Provide the (X, Y) coordinate of the cell's center where the given text is located.  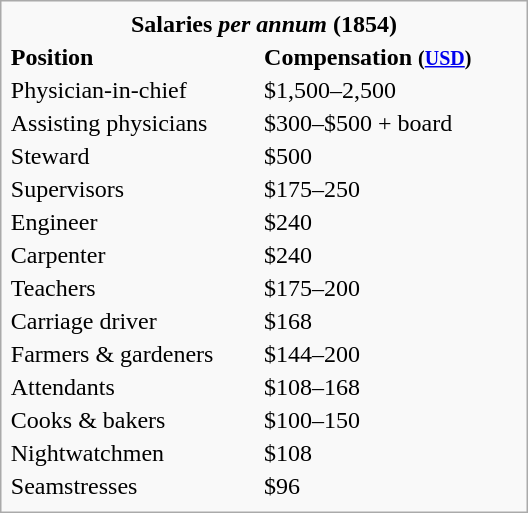
$168 (391, 321)
$100–150 (391, 420)
$96 (391, 486)
$108–168 (391, 387)
Teachers (134, 288)
$500 (391, 156)
Compensation (USD) (391, 57)
$1,500–2,500 (391, 90)
$108 (391, 453)
Carpenter (134, 255)
Cooks & bakers (134, 420)
Engineer (134, 222)
$300–$500 + board (391, 123)
Steward (134, 156)
Carriage driver (134, 321)
Seamstresses (134, 486)
Salaries per annum (1854) (264, 24)
Supervisors (134, 189)
Attendants (134, 387)
Position (134, 57)
$175–200 (391, 288)
$175–250 (391, 189)
Assisting physicians (134, 123)
Nightwatchmen (134, 453)
Farmers & gardeners (134, 354)
Physician-in-chief (134, 90)
$144–200 (391, 354)
